Find where the given text appears and provide that cell's center as (X, Y) coordinate. 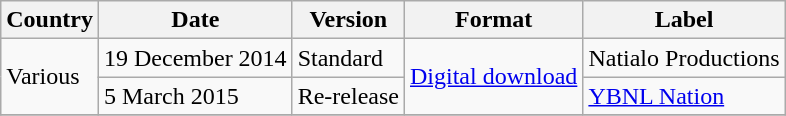
Natialo Productions (684, 58)
Re-release (348, 96)
19 December 2014 (195, 58)
Digital download (493, 77)
5 March 2015 (195, 96)
Format (493, 20)
Version (348, 20)
Standard (348, 58)
Label (684, 20)
Date (195, 20)
Country (50, 20)
YBNL Nation (684, 96)
Various (50, 77)
